Locate the cell with the specified text and output its [X, Y] center coordinate. 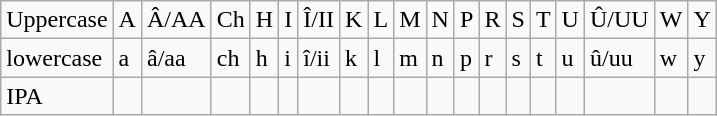
R [492, 20]
î/ii [319, 58]
i [288, 58]
U [570, 20]
Î/II [319, 20]
S [518, 20]
Y [702, 20]
IPA [57, 96]
lowercase [57, 58]
K [353, 20]
a [127, 58]
L [381, 20]
ch [230, 58]
n [440, 58]
A [127, 20]
l [381, 58]
s [518, 58]
p [466, 58]
Uppercase [57, 20]
w [671, 58]
I [288, 20]
h [264, 58]
W [671, 20]
t [543, 58]
k [353, 58]
Â/AA [176, 20]
P [466, 20]
N [440, 20]
H [264, 20]
Û/UU [619, 20]
û/uu [619, 58]
M [410, 20]
m [410, 58]
â/aa [176, 58]
Ch [230, 20]
r [492, 58]
T [543, 20]
u [570, 58]
y [702, 58]
